Return the [x, y] coordinate for the center point of the cell that contains the specified text.  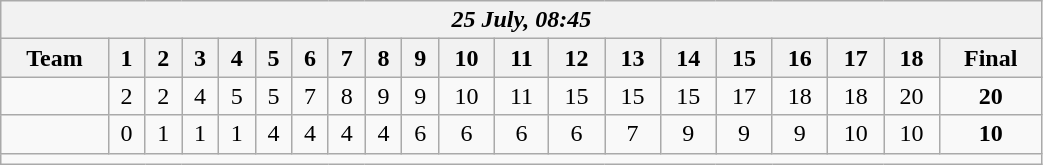
3 [200, 58]
25 July, 08:45 [522, 20]
16 [800, 58]
Final [990, 58]
14 [688, 58]
Team [54, 58]
12 [577, 58]
0 [126, 134]
13 [633, 58]
